Provide the (x, y) coordinate of the cell's center where the given text is located.  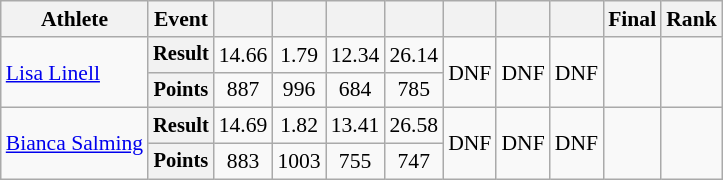
Lisa Linell (74, 72)
883 (244, 162)
755 (356, 162)
996 (298, 90)
Bianca Salming (74, 144)
Final (632, 19)
14.69 (244, 126)
Athlete (74, 19)
Event (181, 19)
887 (244, 90)
12.34 (356, 55)
14.66 (244, 55)
747 (414, 162)
684 (356, 90)
26.14 (414, 55)
26.58 (414, 126)
1.82 (298, 126)
Rank (692, 19)
785 (414, 90)
13.41 (356, 126)
1.79 (298, 55)
1003 (298, 162)
